Capture the cell that displays the provided text and extract its (X, Y) central coordinate. 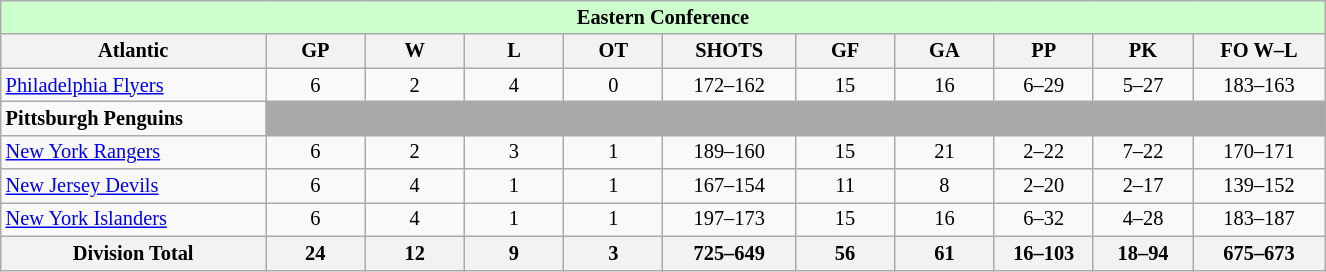
18–94 (1142, 253)
4–28 (1142, 219)
Pittsburgh Penguins (134, 118)
167–154 (729, 186)
7–22 (1142, 152)
Eastern Conference (663, 17)
New York Rangers (134, 152)
12 (414, 253)
61 (944, 253)
8 (944, 186)
PP (1044, 51)
11 (844, 186)
139–152 (1260, 186)
Philadelphia Flyers (134, 85)
L (514, 51)
172–162 (729, 85)
9 (514, 253)
183–163 (1260, 85)
183–187 (1260, 219)
OT (614, 51)
0 (614, 85)
Atlantic (134, 51)
675–673 (1260, 253)
FO W–L (1260, 51)
GF (844, 51)
W (414, 51)
197–173 (729, 219)
170–171 (1260, 152)
725–649 (729, 253)
Division Total (134, 253)
2–22 (1044, 152)
New Jersey Devils (134, 186)
2–20 (1044, 186)
189–160 (729, 152)
16–103 (1044, 253)
New York Islanders (134, 219)
6–29 (1044, 85)
5–27 (1142, 85)
24 (316, 253)
GP (316, 51)
2–17 (1142, 186)
GA (944, 51)
21 (944, 152)
56 (844, 253)
SHOTS (729, 51)
PK (1142, 51)
6–32 (1044, 219)
